Capture the cell that displays the provided text and extract its [x, y] central coordinate. 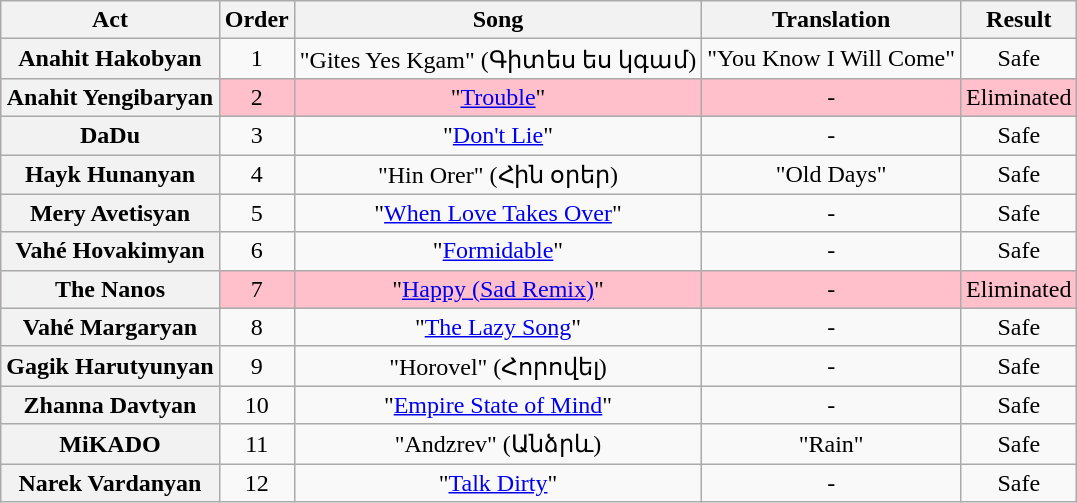
8 [256, 327]
Narek Vardanyan [110, 483]
Vahé Hovakimyan [110, 251]
5 [256, 213]
"Hin Orer" (Հին օրեր) [498, 174]
2 [256, 97]
Hayk Hunanyan [110, 174]
10 [256, 405]
"Gites Yes Kgam" (Գիտես ես կգամ) [498, 59]
Song [498, 20]
Mery Avetisyan [110, 213]
"Don't Lie" [498, 135]
3 [256, 135]
"Horovel" (Հորովել) [498, 366]
Zhanna Davtyan [110, 405]
MiKADO [110, 444]
DaDu [110, 135]
Act [110, 20]
"Andzrev" (Անձրև) [498, 444]
12 [256, 483]
1 [256, 59]
7 [256, 289]
"Talk Dirty" [498, 483]
Vahé Margaryan [110, 327]
Anahit Yengibaryan [110, 97]
Gagik Harutyunyan [110, 366]
Order [256, 20]
Anahit Hakobyan [110, 59]
Translation [832, 20]
Result [1019, 20]
"Empire State of Mind" [498, 405]
"Formidable" [498, 251]
6 [256, 251]
"Trouble" [498, 97]
9 [256, 366]
The Nanos [110, 289]
"You Know I Will Come" [832, 59]
"Rain" [832, 444]
11 [256, 444]
"Happy (Sad Remix)" [498, 289]
"The Lazy Song" [498, 327]
"Old Days" [832, 174]
"When Love Takes Over" [498, 213]
4 [256, 174]
